Scan for the cell matching the given text and deliver its (x, y) coordinate at center. 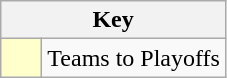
Key (114, 20)
Teams to Playoffs (134, 58)
